Determine the (X, Y) coordinate at the center of the cell enclosing the given text.  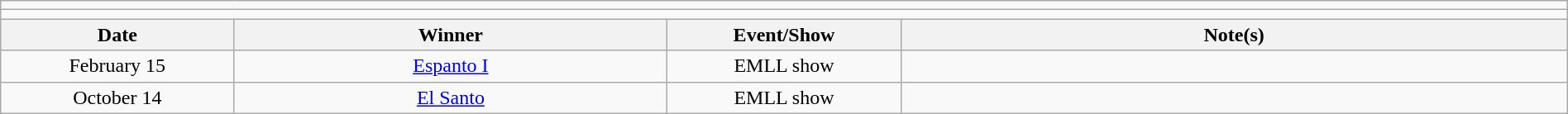
Event/Show (784, 35)
El Santo (451, 97)
Espanto I (451, 66)
Note(s) (1234, 35)
October 14 (117, 97)
Winner (451, 35)
Date (117, 35)
February 15 (117, 66)
